Provide the [X, Y] coordinate of the cell's center where the given text is located.  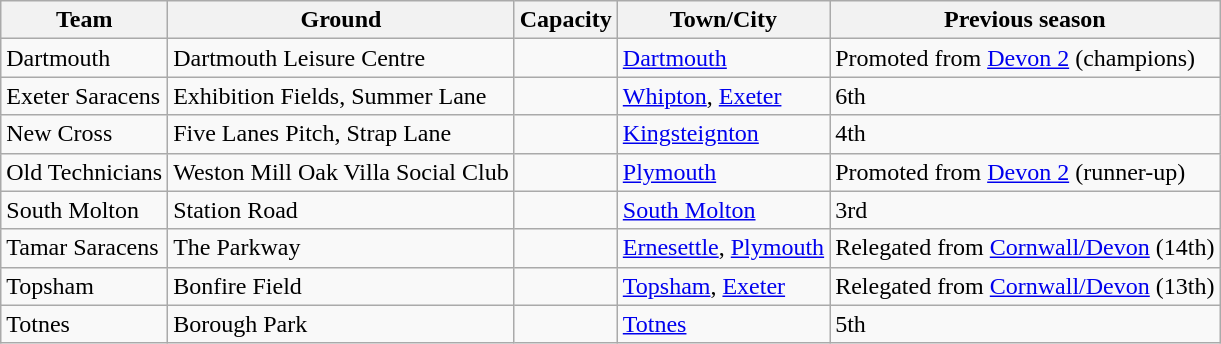
Relegated from Cornwall/Devon (14th) [1025, 248]
6th [1025, 96]
Promoted from Devon 2 (runner-up) [1025, 172]
Plymouth [723, 172]
Station Road [342, 210]
Borough Park [342, 324]
Town/City [723, 20]
Weston Mill Oak Villa Social Club [342, 172]
Old Technicians [84, 172]
Tamar Saracens [84, 248]
Five Lanes Pitch, Strap Lane [342, 134]
Topsham, Exeter [723, 286]
Kingsteignton [723, 134]
Ernesettle, Plymouth [723, 248]
Topsham [84, 286]
Ground [342, 20]
4th [1025, 134]
3rd [1025, 210]
Exeter Saracens [84, 96]
Exhibition Fields, Summer Lane [342, 96]
Capacity [566, 20]
Team [84, 20]
Bonfire Field [342, 286]
Dartmouth Leisure Centre [342, 58]
Previous season [1025, 20]
New Cross [84, 134]
Promoted from Devon 2 (champions) [1025, 58]
Whipton, Exeter [723, 96]
5th [1025, 324]
The Parkway [342, 248]
Relegated from Cornwall/Devon (13th) [1025, 286]
